Detect which cell encompasses the target text, then output its [x, y] center coordinate. 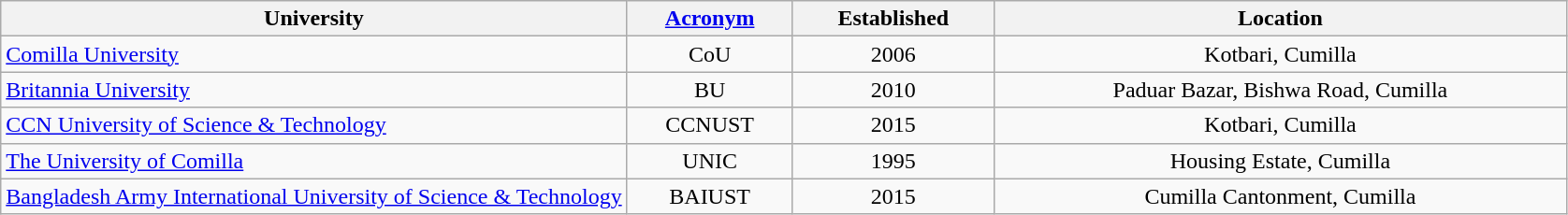
BU [709, 90]
CCNUST [709, 125]
University [314, 19]
BAIUST [709, 196]
CCN University of Science & Technology [314, 125]
Comilla University [314, 54]
Acronym [709, 19]
2010 [893, 90]
UNIC [709, 161]
Britannia University [314, 90]
CoU [709, 54]
Cumilla Cantonment, Cumilla [1280, 196]
1995 [893, 161]
Paduar Bazar, Bishwa Road, Cumilla [1280, 90]
Housing Estate, Cumilla [1280, 161]
2006 [893, 54]
Established [893, 19]
Bangladesh Army International University of Science & Technology [314, 196]
Location [1280, 19]
The University of Comilla [314, 161]
